Determine the (x, y) coordinate at the center of the cell enclosing the given text.  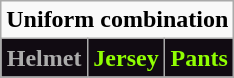
Pants (200, 58)
Helmet (44, 58)
Jersey (126, 58)
Uniform combination (118, 20)
